Return the [X, Y] coordinate for the center point of the cell that contains the specified text.  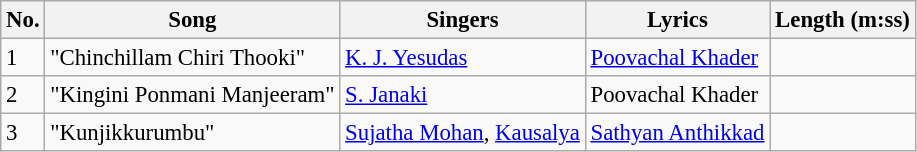
No. [23, 20]
3 [23, 133]
2 [23, 95]
1 [23, 58]
Song [192, 20]
"Kingini Ponmani Manjeeram" [192, 95]
Length (m:ss) [842, 20]
Sujatha Mohan, Kausalya [462, 133]
Lyrics [678, 20]
K. J. Yesudas [462, 58]
Singers [462, 20]
Sathyan Anthikkad [678, 133]
S. Janaki [462, 95]
"Chinchillam Chiri Thooki" [192, 58]
"Kunjikkurumbu" [192, 133]
